Scan for the cell matching the given text and deliver its (X, Y) coordinate at center. 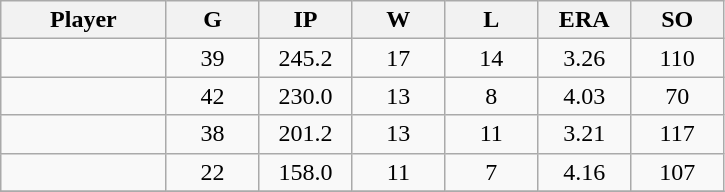
W (398, 20)
8 (492, 96)
117 (678, 134)
L (492, 20)
ERA (584, 20)
230.0 (306, 96)
3.21 (584, 134)
G (212, 20)
4.16 (584, 172)
201.2 (306, 134)
4.03 (584, 96)
Player (84, 20)
158.0 (306, 172)
22 (212, 172)
IP (306, 20)
42 (212, 96)
14 (492, 58)
110 (678, 58)
245.2 (306, 58)
SO (678, 20)
3.26 (584, 58)
70 (678, 96)
107 (678, 172)
7 (492, 172)
17 (398, 58)
39 (212, 58)
38 (212, 134)
